Identify which cell holds the provided text, then report its [X, Y] central coordinate. 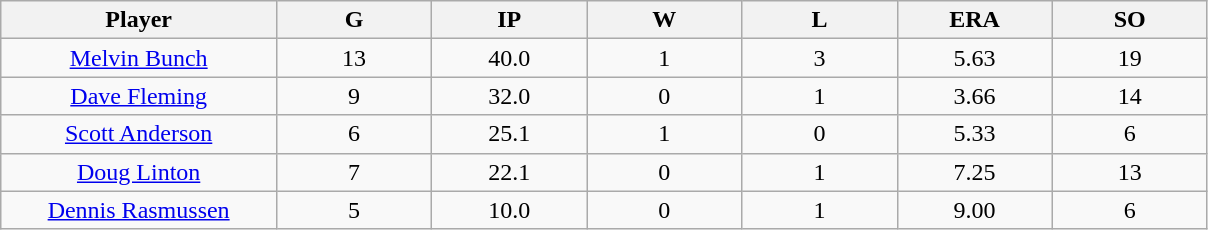
IP [510, 20]
10.0 [510, 210]
Melvin Bunch [139, 58]
22.1 [510, 172]
G [354, 20]
3.66 [974, 96]
Dennis Rasmussen [139, 210]
32.0 [510, 96]
9 [354, 96]
40.0 [510, 58]
SO [1130, 20]
3 [820, 58]
Scott Anderson [139, 134]
Player [139, 20]
7.25 [974, 172]
9.00 [974, 210]
5.63 [974, 58]
5.33 [974, 134]
14 [1130, 96]
7 [354, 172]
ERA [974, 20]
25.1 [510, 134]
Doug Linton [139, 172]
Dave Fleming [139, 96]
5 [354, 210]
W [664, 20]
L [820, 20]
19 [1130, 58]
